For the text-containing cell, return its midpoint in [X, Y] coordinate format. 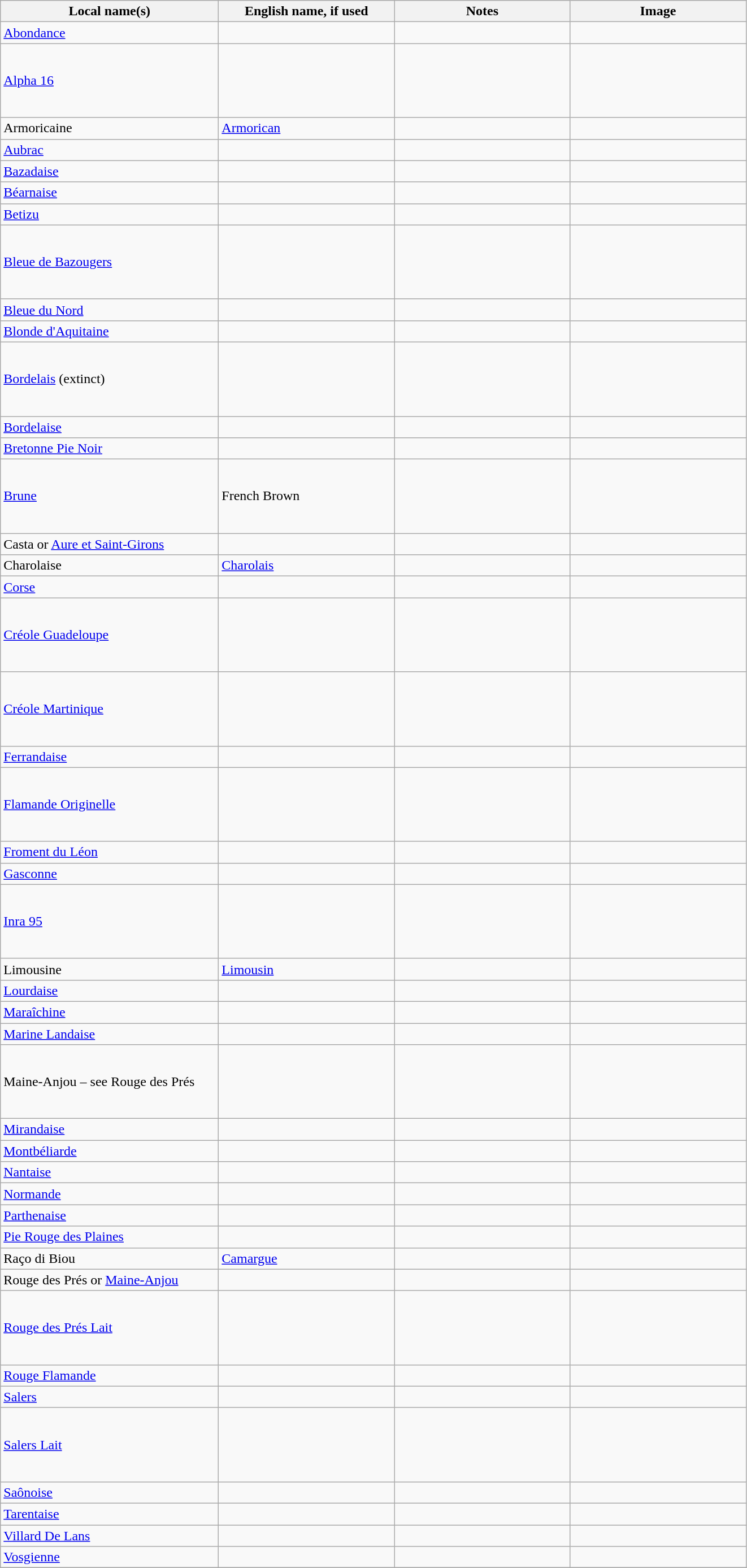
Camargue [306, 1258]
Abondance [110, 33]
Casta or Aure et Saint-Girons [110, 544]
Marine Landaise [110, 1033]
Pie Rouge des Plaines [110, 1237]
Gasconne [110, 874]
Montbéliarde [110, 1151]
Image [658, 11]
Flamande Originelle [110, 805]
English name, if used [306, 11]
Limousine [110, 969]
Bleue du Nord [110, 310]
Brune [110, 496]
Salers Lait [110, 1444]
Maine-Anjou – see Rouge des Prés [110, 1081]
Bleue de Bazougers [110, 262]
Bordelaise [110, 427]
Béarnaise [110, 193]
Aubrac [110, 150]
Notes [483, 11]
Salers [110, 1397]
Mirandaise [110, 1130]
Armoricaine [110, 128]
Bazadaise [110, 171]
Tarentaise [110, 1514]
Alpha 16 [110, 80]
Betizu [110, 214]
Froment du Léon [110, 852]
Créole Guadeloupe [110, 635]
Saônoise [110, 1492]
Local name(s) [110, 11]
Lourdaise [110, 991]
Inra 95 [110, 921]
Créole Martinique [110, 709]
Nantaise [110, 1172]
Corse [110, 587]
Limousin [306, 969]
Vosgienne [110, 1557]
Rouge Flamande [110, 1375]
Normande [110, 1194]
Raço di Biou [110, 1258]
Charolais [306, 566]
Parthenaise [110, 1215]
Ferrandaise [110, 757]
Rouge des Prés or Maine-Anjou [110, 1280]
Bretonne Pie Noir [110, 449]
French Brown [306, 496]
Armorican [306, 128]
Bordelais (extinct) [110, 379]
Blonde d'Aquitaine [110, 331]
Rouge des Prés Lait [110, 1328]
Maraîchine [110, 1012]
Villard De Lans [110, 1535]
Charolaise [110, 566]
